Locate the cell with the specified text and output its (X, Y) center coordinate. 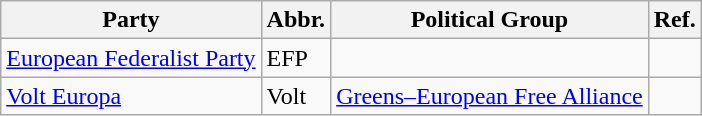
Greens–European Free Alliance (490, 96)
Volt (296, 96)
Ref. (674, 20)
Party (131, 20)
European Federalist Party (131, 58)
Abbr. (296, 20)
Political Group (490, 20)
EFP (296, 58)
Volt Europa (131, 96)
